Extract the (X, Y) coordinate from the center of the cell holding the provided text.  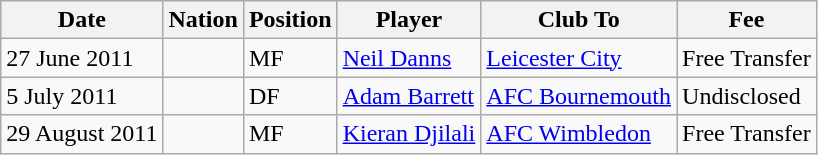
Club To (579, 20)
Position (290, 20)
Nation (203, 20)
Fee (747, 20)
29 August 2011 (82, 134)
Adam Barrett (409, 96)
27 June 2011 (82, 58)
Kieran Djilali (409, 134)
DF (290, 96)
5 July 2011 (82, 96)
AFC Bournemouth (579, 96)
Neil Danns (409, 58)
Leicester City (579, 58)
AFC Wimbledon (579, 134)
Date (82, 20)
Undisclosed (747, 96)
Player (409, 20)
